For the text-containing cell, return its midpoint in [x, y] coordinate format. 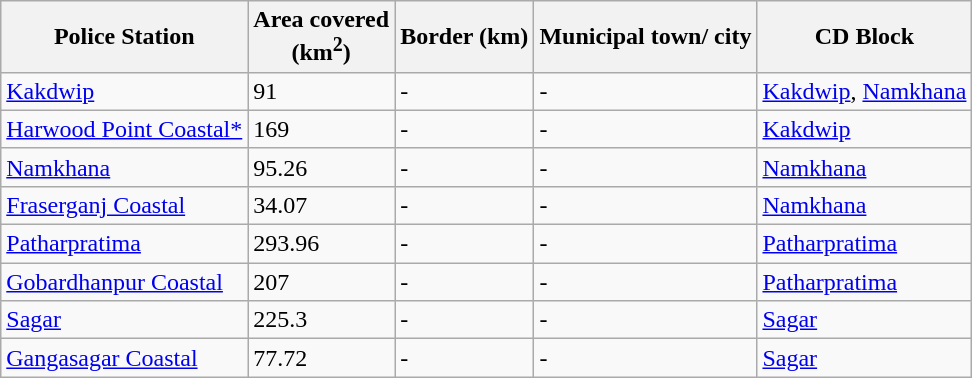
169 [322, 129]
Kakdwip, Namkhana [864, 91]
CD Block [864, 37]
Municipal town/ city [646, 37]
Gobardhanpur Coastal [124, 282]
Border (km) [464, 37]
293.96 [322, 244]
Fraserganj Coastal [124, 205]
95.26 [322, 167]
225.3 [322, 320]
207 [322, 282]
Gangasagar Coastal [124, 358]
Harwood Point Coastal* [124, 129]
91 [322, 91]
34.07 [322, 205]
Area covered(km2) [322, 37]
Police Station [124, 37]
77.72 [322, 358]
